Return the (X, Y) coordinate for the center point of the cell that contains the specified text.  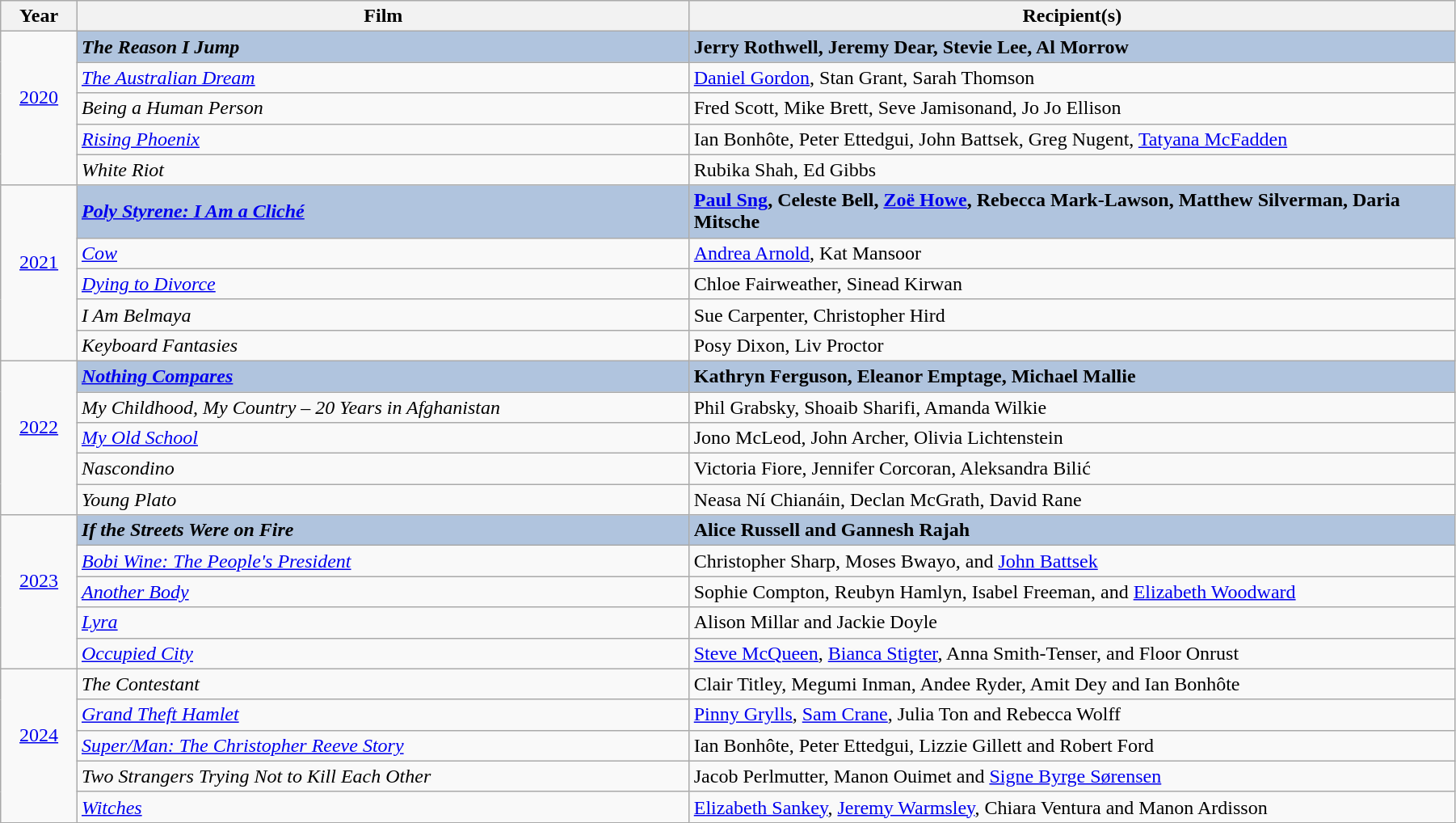
My Childhood, My Country – 20 Years in Afghanistan (383, 407)
Posy Dixon, Liv Proctor (1071, 345)
The Contestant (383, 684)
The Australian Dream (383, 78)
Paul Sng, Celeste Bell, Zoë Howe, Rebecca Mark-Lawson, Matthew Silverman, Daria Mitsche (1071, 212)
Jacob Perlmutter, Manon Ouimet and Signe Byrge Sørensen (1071, 776)
White Riot (383, 170)
2024 (39, 745)
Christopher Sharp, Moses Bwayo, and John Battsek (1071, 561)
Rising Phoenix (383, 139)
2023 (39, 592)
Young Plato (383, 500)
Rubika Shah, Ed Gibbs (1071, 170)
Pinny Grylls, Sam Crane, Julia Ton and Rebecca Wolff (1071, 715)
Witches (383, 807)
If the Streets Were on Fire (383, 530)
Super/Man: The Christopher Reeve Story (383, 745)
Poly Styrene: I Am a Cliché (383, 212)
Chloe Fairweather, Sinead Kirwan (1071, 284)
Ian Bonhôte, Peter Ettedgui, Lizzie Gillett and Robert Ford (1071, 745)
Victoria Fiore, Jennifer Corcoran, Aleksandra Bilić (1071, 469)
Lyra (383, 623)
Phil Grabsky, Shoaib Sharifi, Amanda Wilkie (1071, 407)
Kathryn Ferguson, Eleanor Emptage, Michael Mallie (1071, 376)
Being a Human Person (383, 108)
Alison Millar and Jackie Doyle (1071, 623)
Bobi Wine: The People's President (383, 561)
2022 (39, 437)
Neasa Ní Chianáin, Declan McGrath, David Rane (1071, 500)
I Am Belmaya (383, 314)
2021 (39, 273)
Jono McLeod, John Archer, Olivia Lichtenstein (1071, 438)
Clair Titley, Megumi Inman, Andee Ryder, Amit Dey and Ian Bonhôte (1071, 684)
Andrea Arnold, Kat Mansoor (1071, 253)
Recipient(s) (1071, 16)
Dying to Divorce (383, 284)
Keyboard Fantasies (383, 345)
Sophie Compton, Reubyn Hamlyn, Isabel Freeman, and Elizabeth Woodward (1071, 592)
Nascondino (383, 469)
Grand Theft Hamlet (383, 715)
The Reason I Jump (383, 47)
Alice Russell and Gannesh Rajah (1071, 530)
Sue Carpenter, Christopher Hird (1071, 314)
My Old School (383, 438)
Two Strangers Trying Not to Kill Each Other (383, 776)
Fred Scott, Mike Brett, Seve Jamisonand, Jo Jo Ellison (1071, 108)
Cow (383, 253)
Jerry Rothwell, Jeremy Dear, Stevie Lee, Al Morrow (1071, 47)
Steve McQueen, Bianca Stigter, Anna Smith-Tenser, and Floor Onrust (1071, 653)
Film (383, 16)
2020 (39, 108)
Year (39, 16)
Elizabeth Sankey, Jeremy Warmsley, Chiara Ventura and Manon Ardisson (1071, 807)
Another Body (383, 592)
Daniel Gordon, Stan Grant, Sarah Thomson (1071, 78)
Nothing Compares (383, 376)
Occupied City (383, 653)
Ian Bonhôte, Peter Ettedgui, John Battsek, Greg Nugent, Tatyana McFadden (1071, 139)
